Find where the given text appears and provide that cell's center as (X, Y) coordinate. 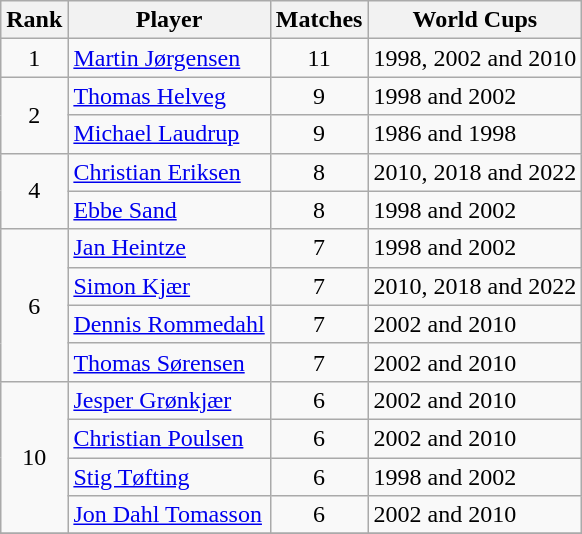
1998, 2002 and 2010 (475, 58)
10 (34, 457)
Jesper Grønkjær (169, 400)
Simon Kjær (169, 286)
Thomas Helveg (169, 96)
Matches (319, 20)
Player (169, 20)
Ebbe Sand (169, 210)
4 (34, 191)
Martin Jørgensen (169, 58)
Jon Dahl Tomasson (169, 515)
Christian Poulsen (169, 438)
Stig Tøfting (169, 477)
Rank (34, 20)
Jan Heintze (169, 248)
1986 and 1998 (475, 134)
Christian Eriksen (169, 172)
2 (34, 115)
Dennis Rommedahl (169, 324)
World Cups (475, 20)
1 (34, 58)
Thomas Sørensen (169, 362)
Michael Laudrup (169, 134)
11 (319, 58)
